Return [x, y] of the center of cell containing provided text 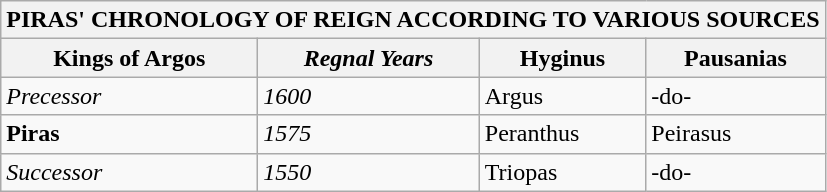
Precessor [130, 96]
PIRAS' CHRONOLOGY OF REIGN ACCORDING TO VARIOUS SOURCES [413, 20]
Piras [130, 134]
Peranthus [562, 134]
1550 [369, 172]
Triopas [562, 172]
Hyginus [562, 58]
Peirasus [736, 134]
1600 [369, 96]
Successor [130, 172]
Pausanias [736, 58]
Regnal Years [369, 58]
Argus [562, 96]
1575 [369, 134]
Kings of Argos [130, 58]
